Scan for the cell matching the given text and deliver its (X, Y) coordinate at center. 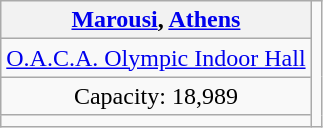
Marousi, Athens (156, 20)
O.A.C.A. Olympic Indoor Hall (156, 58)
Capacity: 18,989 (156, 96)
